Extract the (X, Y) coordinate from the center of the cell holding the provided text.  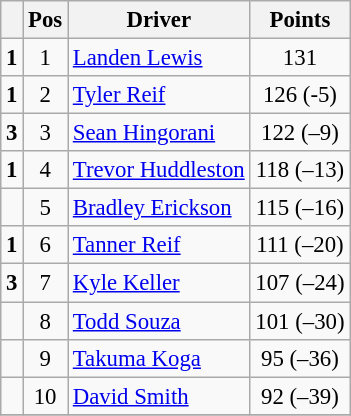
126 (-5) (300, 95)
4 (46, 170)
Trevor Huddleston (160, 170)
Kyle Keller (160, 283)
92 (–39) (300, 396)
Takuma Koga (160, 358)
122 (–9) (300, 133)
Tyler Reif (160, 95)
107 (–24) (300, 283)
118 (–13) (300, 170)
Todd Souza (160, 321)
Pos (46, 20)
9 (46, 358)
7 (46, 283)
6 (46, 245)
Bradley Erickson (160, 208)
101 (–30) (300, 321)
Points (300, 20)
Landen Lewis (160, 58)
Sean Hingorani (160, 133)
10 (46, 396)
115 (–16) (300, 208)
131 (300, 58)
Driver (160, 20)
David Smith (160, 396)
Tanner Reif (160, 245)
95 (–36) (300, 358)
2 (46, 95)
111 (–20) (300, 245)
5 (46, 208)
8 (46, 321)
